Provide the (x, y) coordinate of the cell's center where the given text is located.  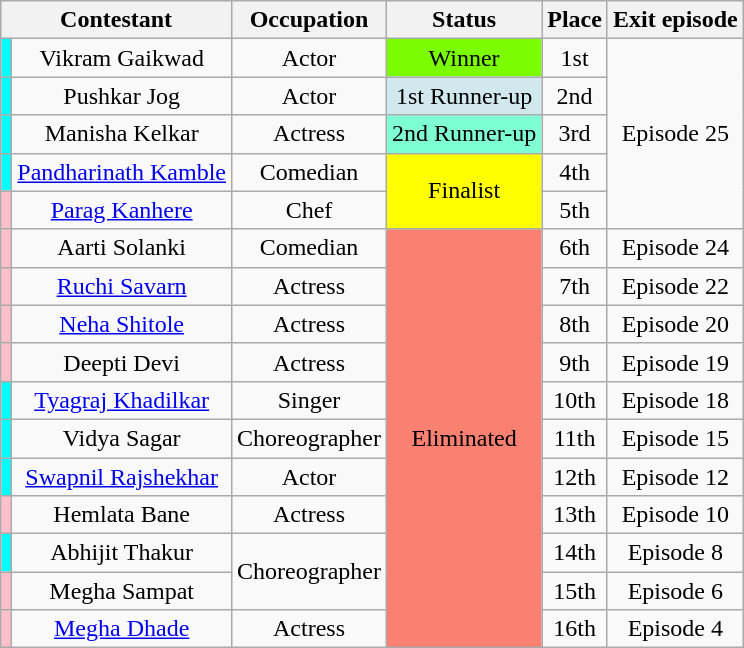
15th (575, 591)
Pushkar Jog (122, 96)
Abhijit Thakur (122, 553)
Episode 10 (675, 515)
Megha Sampat (122, 591)
Swapnil Rajshekhar (122, 477)
2nd (575, 96)
Contestant (116, 20)
Finalist (464, 191)
16th (575, 629)
Episode 22 (675, 286)
Vidya Sagar (122, 438)
Megha Dhade (122, 629)
Episode 15 (675, 438)
7th (575, 286)
6th (575, 248)
10th (575, 400)
Eliminated (464, 438)
8th (575, 324)
Deepti Devi (122, 362)
4th (575, 172)
Hemlata Bane (122, 515)
Tyagraj Khadilkar (122, 400)
1st (575, 58)
2nd Runner-up (464, 134)
Episode 12 (675, 477)
Episode 18 (675, 400)
Episode 24 (675, 248)
1st Runner-up (464, 96)
11th (575, 438)
9th (575, 362)
Episode 6 (675, 591)
14th (575, 553)
Place (575, 20)
Singer (308, 400)
Episode 20 (675, 324)
Occupation (308, 20)
12th (575, 477)
Ruchi Savarn (122, 286)
3rd (575, 134)
Episode 8 (675, 553)
13th (575, 515)
Episode 25 (675, 134)
Neha Shitole (122, 324)
5th (575, 210)
Episode 19 (675, 362)
Pandharinath Kamble (122, 172)
Manisha Kelkar (122, 134)
Winner (464, 58)
Episode 4 (675, 629)
Chef (308, 210)
Aarti Solanki (122, 248)
Exit episode (675, 20)
Status (464, 20)
Vikram Gaikwad (122, 58)
Parag Kanhere (122, 210)
